For the text-containing cell, return its midpoint in (x, y) coordinate format. 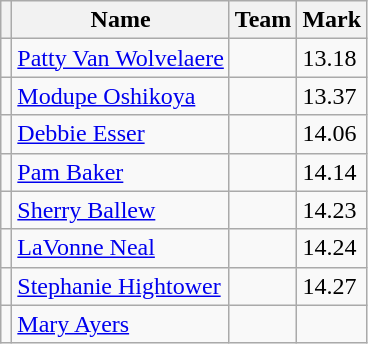
Stephanie Hightower (121, 286)
13.18 (332, 58)
14.23 (332, 210)
14.14 (332, 172)
Sherry Ballew (121, 210)
Mary Ayers (121, 324)
Patty Van Wolvelaere (121, 58)
Modupe Oshikoya (121, 96)
Name (121, 20)
LaVonne Neal (121, 248)
14.24 (332, 248)
Team (263, 20)
Mark (332, 20)
13.37 (332, 96)
14.06 (332, 134)
Debbie Esser (121, 134)
Pam Baker (121, 172)
14.27 (332, 286)
